Search for the cell housing the specified text and yield its [x, y] center coordinate. 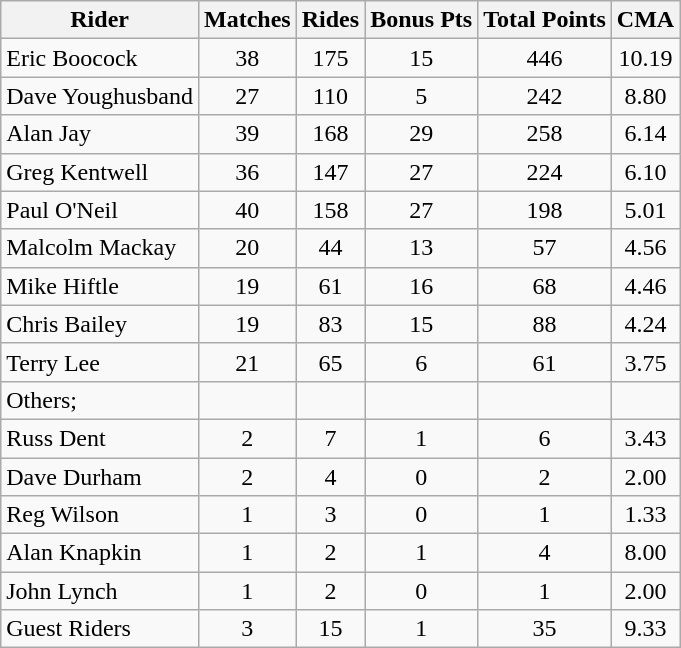
John Lynch [100, 591]
20 [247, 248]
224 [545, 172]
5.01 [645, 210]
29 [422, 134]
Greg Kentwell [100, 172]
Guest Riders [100, 629]
8.00 [645, 553]
44 [330, 248]
175 [330, 58]
36 [247, 172]
9.33 [645, 629]
4.56 [645, 248]
35 [545, 629]
5 [422, 96]
57 [545, 248]
39 [247, 134]
Rides [330, 20]
Malcolm Mackay [100, 248]
147 [330, 172]
83 [330, 324]
6.14 [645, 134]
4.46 [645, 286]
8.80 [645, 96]
13 [422, 248]
Dave Youghusband [100, 96]
65 [330, 362]
Mike Hiftle [100, 286]
88 [545, 324]
3.75 [645, 362]
7 [330, 438]
Alan Jay [100, 134]
Total Points [545, 20]
Chris Bailey [100, 324]
16 [422, 286]
38 [247, 58]
40 [247, 210]
Russ Dent [100, 438]
158 [330, 210]
3.43 [645, 438]
1.33 [645, 515]
Bonus Pts [422, 20]
Alan Knapkin [100, 553]
6.10 [645, 172]
Terry Lee [100, 362]
242 [545, 96]
198 [545, 210]
Eric Boocock [100, 58]
CMA [645, 20]
Dave Durham [100, 477]
Matches [247, 20]
Paul O'Neil [100, 210]
10.19 [645, 58]
258 [545, 134]
Reg Wilson [100, 515]
Others; [100, 400]
4.24 [645, 324]
110 [330, 96]
Rider [100, 20]
446 [545, 58]
68 [545, 286]
21 [247, 362]
168 [330, 134]
